Search for the cell housing the specified text and yield its [x, y] center coordinate. 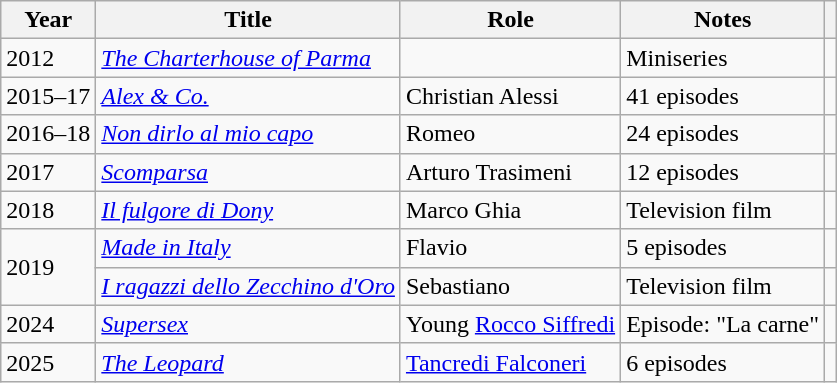
6 episodes [723, 362]
Made in Italy [248, 248]
Miniseries [723, 58]
2024 [48, 324]
Supersex [248, 324]
Sebastiano [510, 286]
Romeo [510, 134]
5 episodes [723, 248]
Episode: "La carne" [723, 324]
2019 [48, 267]
2018 [48, 210]
Notes [723, 20]
Christian Alessi [510, 96]
2012 [48, 58]
12 episodes [723, 172]
Il fulgore di Dony [248, 210]
The Leopard [248, 362]
Marco Ghia [510, 210]
Title [248, 20]
2016–18 [48, 134]
Arturo Trasimeni [510, 172]
Year [48, 20]
Flavio [510, 248]
24 episodes [723, 134]
Scomparsa [248, 172]
2015–17 [48, 96]
Tancredi Falconeri [510, 362]
Alex & Co. [248, 96]
41 episodes [723, 96]
I ragazzi dello Zecchino d'Oro [248, 286]
Young Rocco Siffredi [510, 324]
2025 [48, 362]
2017 [48, 172]
Role [510, 20]
Non dirlo al mio capo [248, 134]
The Charterhouse of Parma [248, 58]
